From the cell containing the given text, extract its center point as [x, y] coordinate. 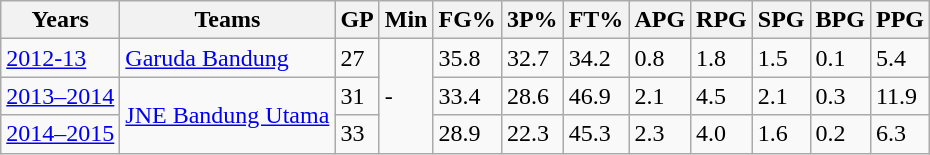
0.8 [660, 58]
4.0 [722, 134]
5.4 [900, 58]
45.3 [596, 134]
Min [406, 20]
0.1 [840, 58]
PPG [900, 20]
JNE Bandung Utama [228, 115]
1.6 [781, 134]
31 [357, 96]
APG [660, 20]
35.8 [467, 58]
0.2 [840, 134]
FT% [596, 20]
6.3 [900, 134]
28.9 [467, 134]
22.3 [532, 134]
GP [357, 20]
32.7 [532, 58]
0.3 [840, 96]
RPG [722, 20]
11.9 [900, 96]
Garuda Bandung [228, 58]
2012-13 [60, 58]
27 [357, 58]
BPG [840, 20]
1.8 [722, 58]
34.2 [596, 58]
2.3 [660, 134]
33 [357, 134]
Years [60, 20]
28.6 [532, 96]
46.9 [596, 96]
- [406, 96]
33.4 [467, 96]
2013–2014 [60, 96]
Teams [228, 20]
2014–2015 [60, 134]
SPG [781, 20]
3P% [532, 20]
1.5 [781, 58]
4.5 [722, 96]
FG% [467, 20]
